For the text-containing cell, return its midpoint in (X, Y) coordinate format. 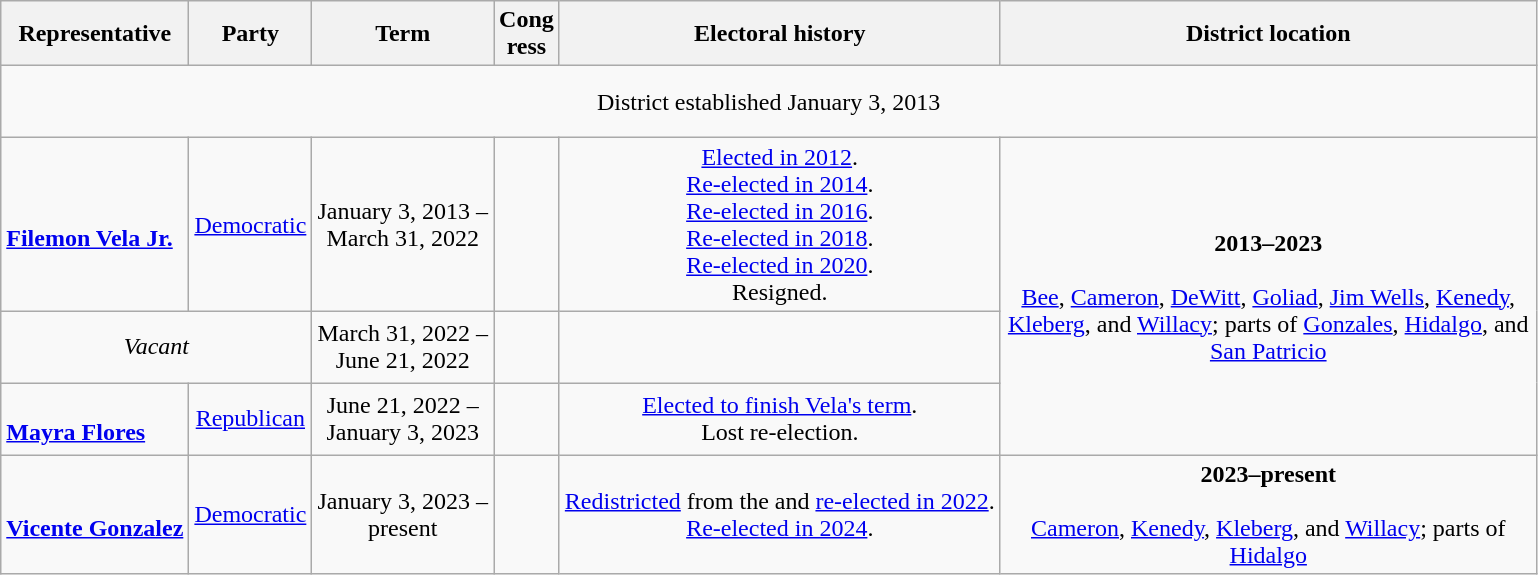
Elected to finish Vela's term.Lost re-election. (780, 419)
January 3, 2013 –March 31, 2022 (403, 224)
Vicente Gonzalez (95, 514)
District location (1268, 34)
March 31, 2022 –June 21, 2022 (403, 347)
Party (250, 34)
Electoral history (780, 34)
Republican (250, 419)
June 21, 2022 –January 3, 2023 (403, 419)
District established January 3, 2013 (769, 102)
Mayra Flores (95, 419)
Elected in 2012.Re-elected in 2014.Re-elected in 2016.Re-elected in 2018.Re-elected in 2020.Resigned. (780, 224)
January 3, 2023 –present (403, 514)
Term (403, 34)
2023–presentCameron, Kenedy, Kleberg, and Willacy; parts of Hidalgo (1268, 514)
Congress (527, 34)
2013–2023Bee, Cameron, DeWitt, Goliad, Jim Wells, Kenedy, Kleberg, and Willacy; parts of Gonzales, Hidalgo, and San Patricio (1268, 296)
Representative (95, 34)
Filemon Vela Jr. (95, 224)
Redistricted from the and re-elected in 2022.Re-elected in 2024. (780, 514)
Vacant (156, 347)
